Return (X, Y) of the center of cell containing provided text 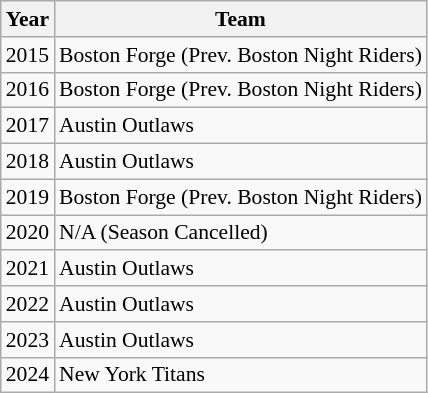
2023 (28, 340)
2015 (28, 55)
New York Titans (240, 375)
N/A (Season Cancelled) (240, 233)
Year (28, 19)
2019 (28, 197)
2018 (28, 162)
2016 (28, 90)
2024 (28, 375)
2021 (28, 269)
2022 (28, 304)
2017 (28, 126)
2020 (28, 233)
Team (240, 19)
